Provide the [x, y] coordinate of the cell's center where the given text is located.  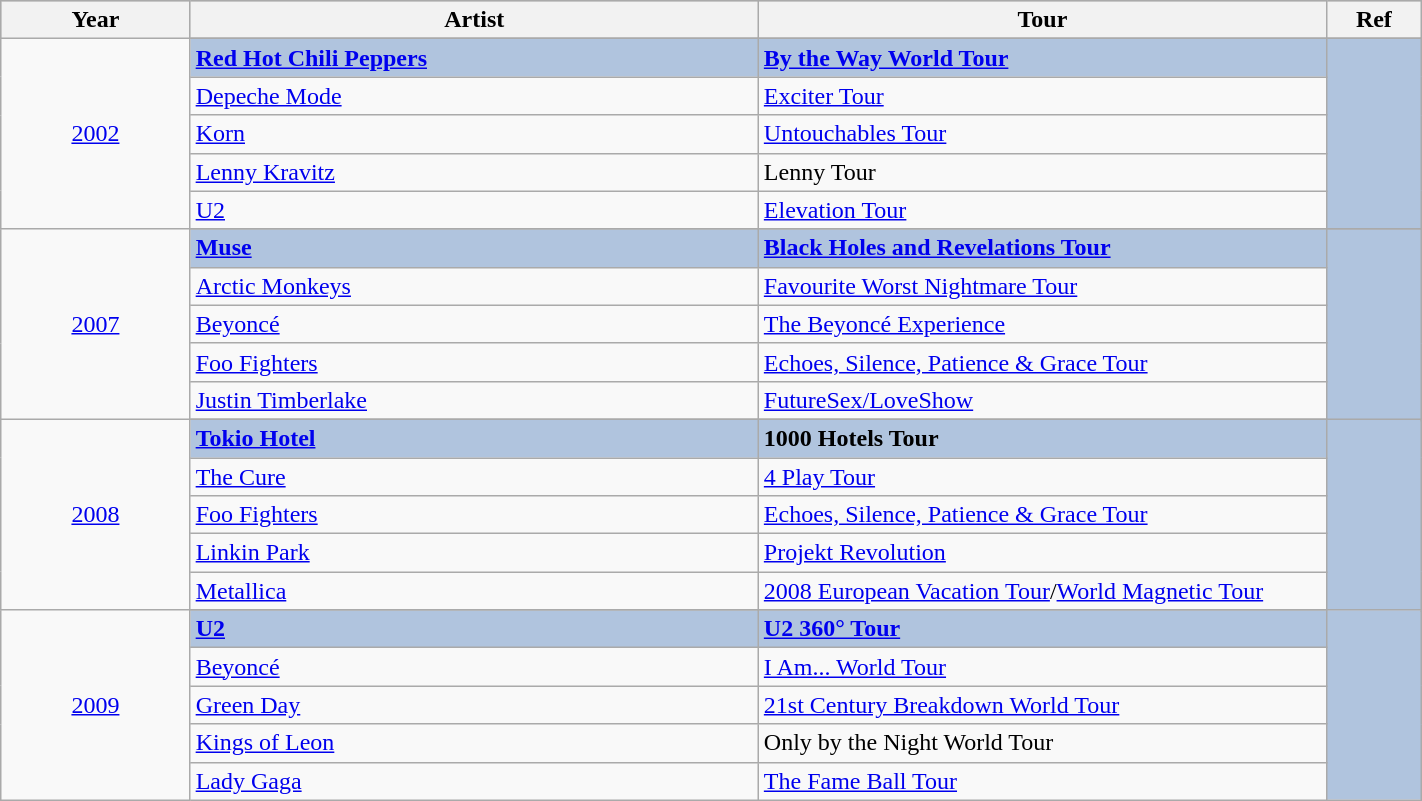
The Fame Ball Tour [1042, 781]
Untouchables Tour [1042, 134]
Muse [474, 248]
The Cure [474, 477]
U2 360° Tour [1042, 629]
Black Holes and Revelations Tour [1042, 248]
By the Way World Tour [1042, 58]
Elevation Tour [1042, 210]
Ref [1374, 20]
Tokio Hotel [474, 438]
Tour [1042, 20]
FutureSex/LoveShow [1042, 400]
21st Century Breakdown World Tour [1042, 705]
Only by the Night World Tour [1042, 743]
2008 European Vacation Tour/World Magnetic Tour [1042, 591]
Year [96, 20]
The Beyoncé Experience [1042, 324]
Projekt Revolution [1042, 553]
Lenny Kravitz [474, 172]
Metallica [474, 591]
Lenny Tour [1042, 172]
Arctic Monkeys [474, 286]
2008 [96, 514]
Red Hot Chili Peppers [474, 58]
I Am... World Tour [1042, 667]
Favourite Worst Nightmare Tour [1042, 286]
Korn [474, 134]
Linkin Park [474, 553]
Lady Gaga [474, 781]
Artist [474, 20]
4 Play Tour [1042, 477]
Depeche Mode [474, 96]
Exciter Tour [1042, 96]
Kings of Leon [474, 743]
Justin Timberlake [474, 400]
2002 [96, 134]
2007 [96, 324]
1000 Hotels Tour [1042, 438]
Green Day [474, 705]
2009 [96, 705]
